For the text-containing cell, return its midpoint in (x, y) coordinate format. 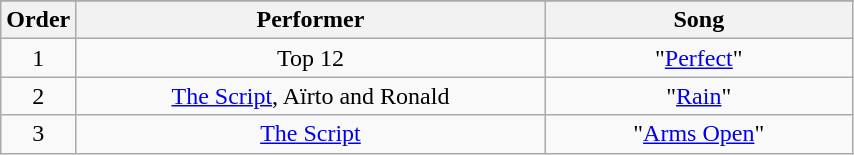
Order (38, 20)
1 (38, 58)
Top 12 (310, 58)
Song (698, 20)
The Script, Aïrto and Ronald (310, 96)
Performer (310, 20)
"Rain" (698, 96)
"Perfect" (698, 58)
The Script (310, 134)
2 (38, 96)
"Arms Open" (698, 134)
3 (38, 134)
